Output the [x, y] coordinate of the center of the cell containing the given text.  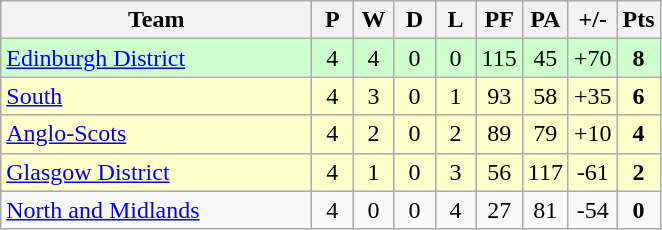
79 [545, 134]
6 [638, 96]
+35 [592, 96]
D [414, 20]
117 [545, 172]
Glasgow District [156, 172]
89 [499, 134]
L [456, 20]
8 [638, 58]
W [374, 20]
-61 [592, 172]
+70 [592, 58]
27 [499, 210]
+/- [592, 20]
56 [499, 172]
Edinburgh District [156, 58]
Team [156, 20]
81 [545, 210]
South [156, 96]
+10 [592, 134]
North and Midlands [156, 210]
-54 [592, 210]
115 [499, 58]
Anglo-Scots [156, 134]
PA [545, 20]
Pts [638, 20]
P [332, 20]
93 [499, 96]
58 [545, 96]
45 [545, 58]
PF [499, 20]
